Detect which cell encompasses the target text, then output its (x, y) center coordinate. 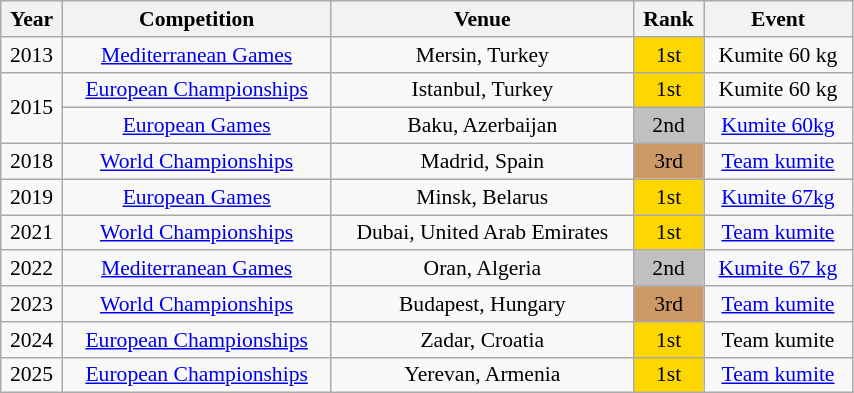
Kumite 67 kg (778, 269)
Baku, Azerbaijan (482, 126)
Madrid, Spain (482, 162)
Rank (669, 19)
Istanbul, Turkey (482, 90)
Yerevan, Armenia (482, 375)
Kumite 60kg (778, 126)
Kumite 67kg (778, 197)
Dubai, United Arab Emirates (482, 233)
Mersin, Turkey (482, 55)
2025 (32, 375)
Year (32, 19)
Minsk, Belarus (482, 197)
2015 (32, 108)
Budapest, Hungary (482, 304)
2024 (32, 340)
Event (778, 19)
Oran, Algeria (482, 269)
2019 (32, 197)
2022 (32, 269)
Competition (196, 19)
2018 (32, 162)
2021 (32, 233)
Venue (482, 19)
Zadar, Croatia (482, 340)
2013 (32, 55)
2023 (32, 304)
